Detect which cell encompasses the target text, then output its [X, Y] center coordinate. 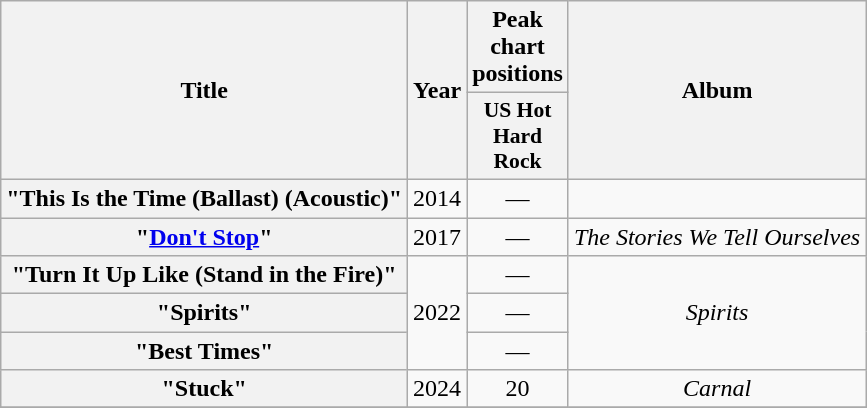
2022 [438, 313]
2017 [438, 237]
Carnal [716, 389]
20 [518, 389]
"Best Times" [204, 351]
Title [204, 90]
"Turn It Up Like (Stand in the Fire)" [204, 275]
"This Is the Time (Ballast) (Acoustic)" [204, 198]
Year [438, 90]
"Spirits" [204, 313]
2014 [438, 198]
2024 [438, 389]
"Don't Stop" [204, 237]
Peak chart positions [518, 47]
Album [716, 90]
The Stories We Tell Ourselves [716, 237]
US Hot Hard Rock [518, 136]
Spirits [716, 313]
"Stuck" [204, 389]
